For the text-containing cell, return its midpoint in (X, Y) coordinate format. 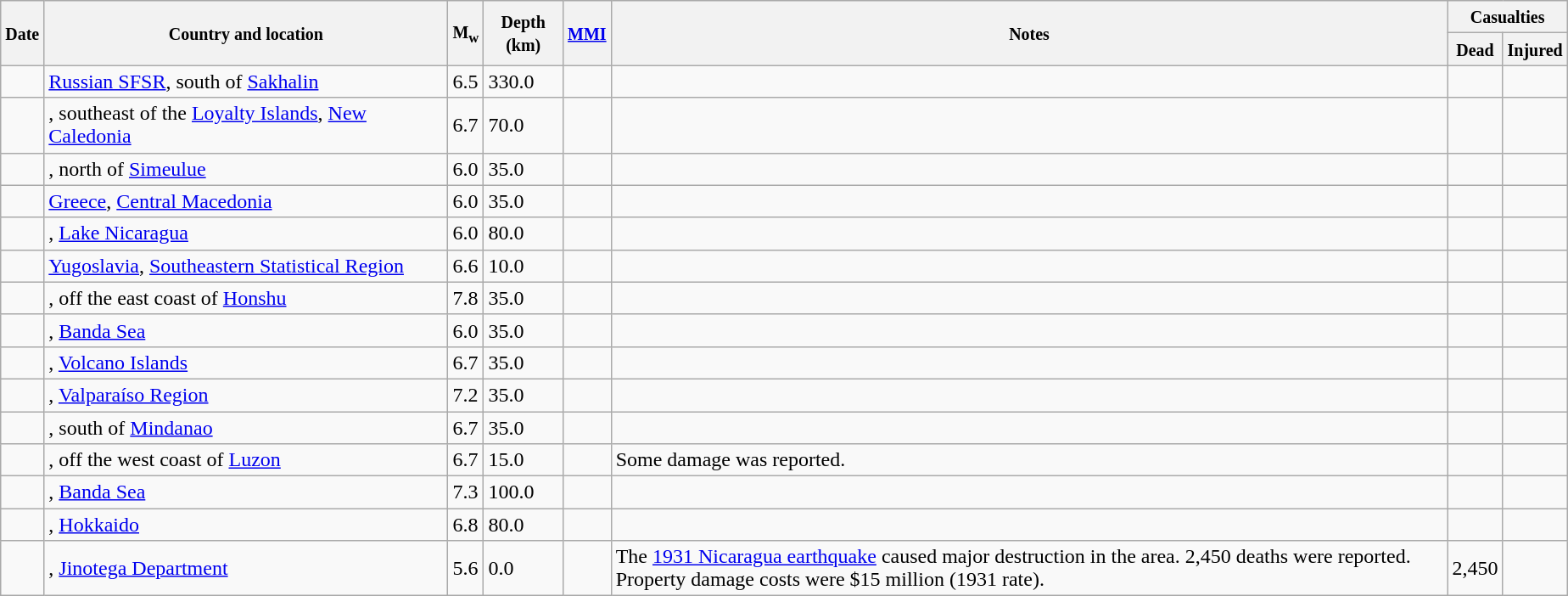
10.0 (524, 266)
, off the west coast of Luzon (246, 460)
, southeast of the Loyalty Islands, New Caledonia (246, 126)
, Valparaíso Region (246, 395)
Notes (1029, 33)
7.2 (466, 395)
, Jinotega Department (246, 569)
6.5 (466, 82)
15.0 (524, 460)
6.6 (466, 266)
Dead (1475, 49)
70.0 (524, 126)
5.6 (466, 569)
330.0 (524, 82)
Russian SFSR, south of Sakhalin (246, 82)
Mw (466, 33)
Depth (km) (524, 33)
The 1931 Nicaragua earthquake caused major destruction in the area. 2,450 deaths were reported. Property damage costs were $15 million (1931 rate). (1029, 569)
MMI (587, 33)
Greece, Central Macedonia (246, 201)
, south of Mindanao (246, 427)
Casualties (1507, 17)
2,450 (1475, 569)
Some damage was reported. (1029, 460)
6.8 (466, 525)
Yugoslavia, Southeastern Statistical Region (246, 266)
, north of Simeulue (246, 169)
100.0 (524, 492)
Country and location (246, 33)
, off the east coast of Honshu (246, 298)
0.0 (524, 569)
7.3 (466, 492)
Date (22, 33)
, Hokkaido (246, 525)
Injured (1535, 49)
, Lake Nicaragua (246, 233)
, Volcano Islands (246, 363)
7.8 (466, 298)
